For the text-containing cell, return its midpoint in (x, y) coordinate format. 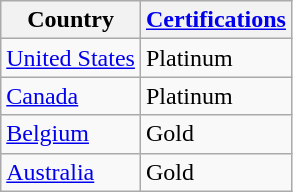
Belgium (71, 134)
Country (71, 20)
United States (71, 58)
Canada (71, 96)
Certifications (216, 20)
Australia (71, 172)
